Provide the [X, Y] coordinate of the cell's center where the given text is located.  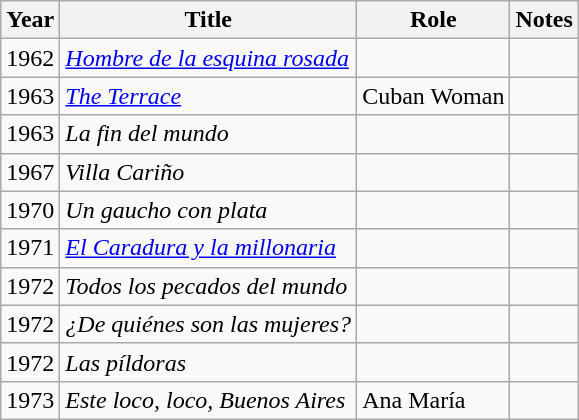
Role [434, 20]
Este loco, loco, Buenos Aires [208, 400]
Cuban Woman [434, 96]
The Terrace [208, 96]
Todos los pecados del mundo [208, 286]
Hombre de la esquina rosada [208, 58]
¿De quiénes son las mujeres? [208, 324]
Las píldoras [208, 362]
1962 [30, 58]
Ana María [434, 400]
Un gaucho con plata [208, 210]
1970 [30, 210]
La fin del mundo [208, 134]
Villa Cariño [208, 172]
El Caradura y la millonaria [208, 248]
Title [208, 20]
Notes [544, 20]
1973 [30, 400]
Year [30, 20]
1971 [30, 248]
1967 [30, 172]
